Determine the [X, Y] coordinate at the center of the cell enclosing the given text.  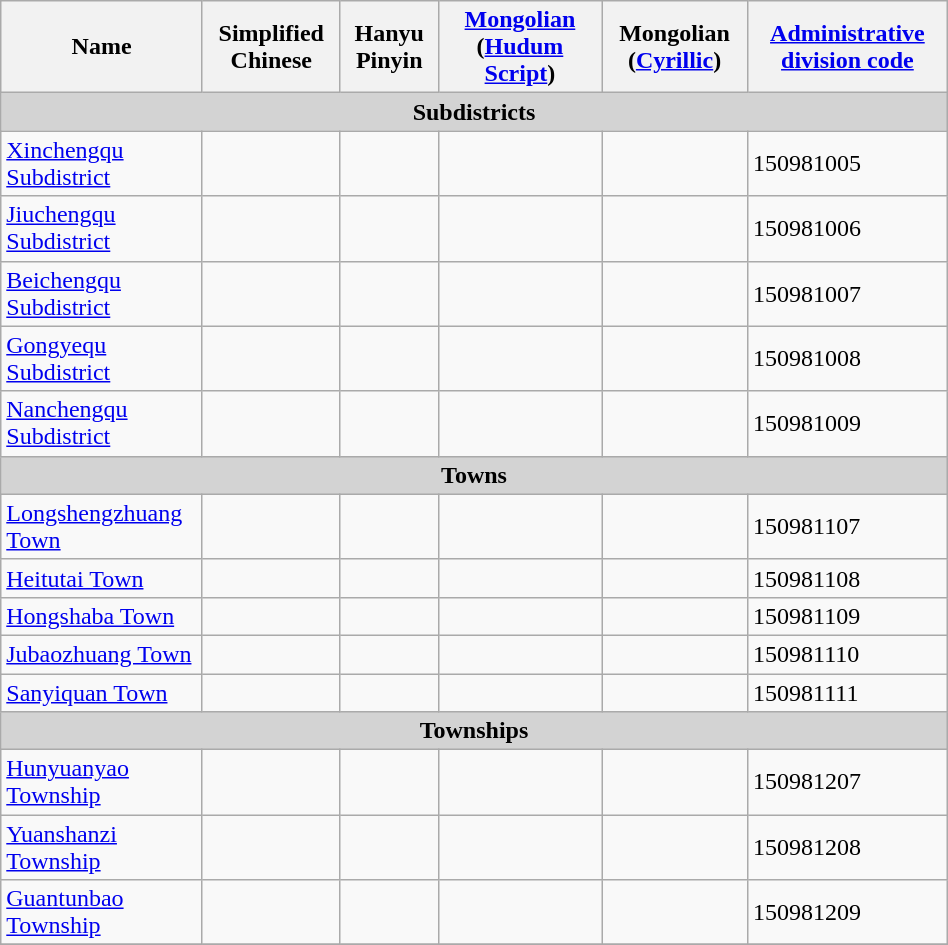
150981107 [848, 526]
Gongyequ Subdistrict [102, 358]
150981109 [848, 616]
Jiuchengqu Subdistrict [102, 228]
150981207 [848, 782]
150981009 [848, 424]
Subdistricts [474, 112]
Townships [474, 731]
Towns [474, 475]
Longshengzhuang Town [102, 526]
Yuanshanzi Township [102, 848]
Nanchengqu Subdistrict [102, 424]
150981209 [848, 912]
Name [102, 47]
Hanyu Pinyin [389, 47]
Jubaozhuang Town [102, 654]
Simplified Chinese [271, 47]
150981111 [848, 693]
Mongolian (Cyrillic) [675, 47]
150981110 [848, 654]
Mongolian (Hudum Script) [520, 47]
150981007 [848, 294]
Sanyiquan Town [102, 693]
Administrative division code [848, 47]
Xinchengqu Subdistrict [102, 164]
150981108 [848, 578]
Hunyuanyao Township [102, 782]
150981208 [848, 848]
150981008 [848, 358]
Beichengqu Subdistrict [102, 294]
150981005 [848, 164]
Heitutai Town [102, 578]
Hongshaba Town [102, 616]
Guantunbao Township [102, 912]
150981006 [848, 228]
